Capture the cell that displays the provided text and extract its (X, Y) central coordinate. 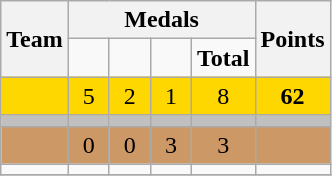
Total (223, 58)
Medals (162, 20)
1 (170, 96)
5 (88, 96)
62 (292, 96)
Points (292, 39)
2 (130, 96)
Team (35, 39)
8 (223, 96)
